Output the (x, y) coordinate of the center of the cell containing the given text.  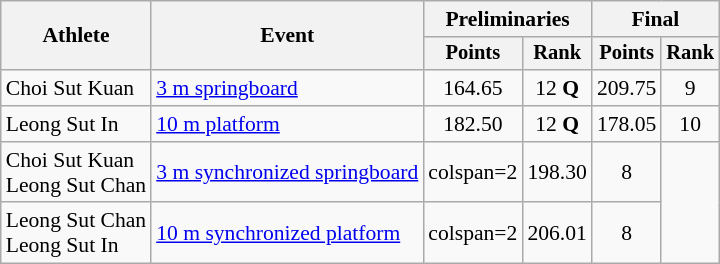
Choi Sut Kuan (76, 88)
9 (690, 88)
10 (690, 124)
10 m synchronized platform (287, 234)
10 m platform (287, 124)
164.65 (472, 88)
3 m springboard (287, 88)
Event (287, 36)
3 m synchronized springboard (287, 172)
178.05 (626, 124)
198.30 (556, 172)
Preliminaries (508, 19)
182.50 (472, 124)
Athlete (76, 36)
206.01 (556, 234)
209.75 (626, 88)
Final (656, 19)
Leong Sut In (76, 124)
Leong Sut ChanLeong Sut In (76, 234)
Choi Sut KuanLeong Sut Chan (76, 172)
